Search for the cell housing the specified text and yield its (x, y) center coordinate. 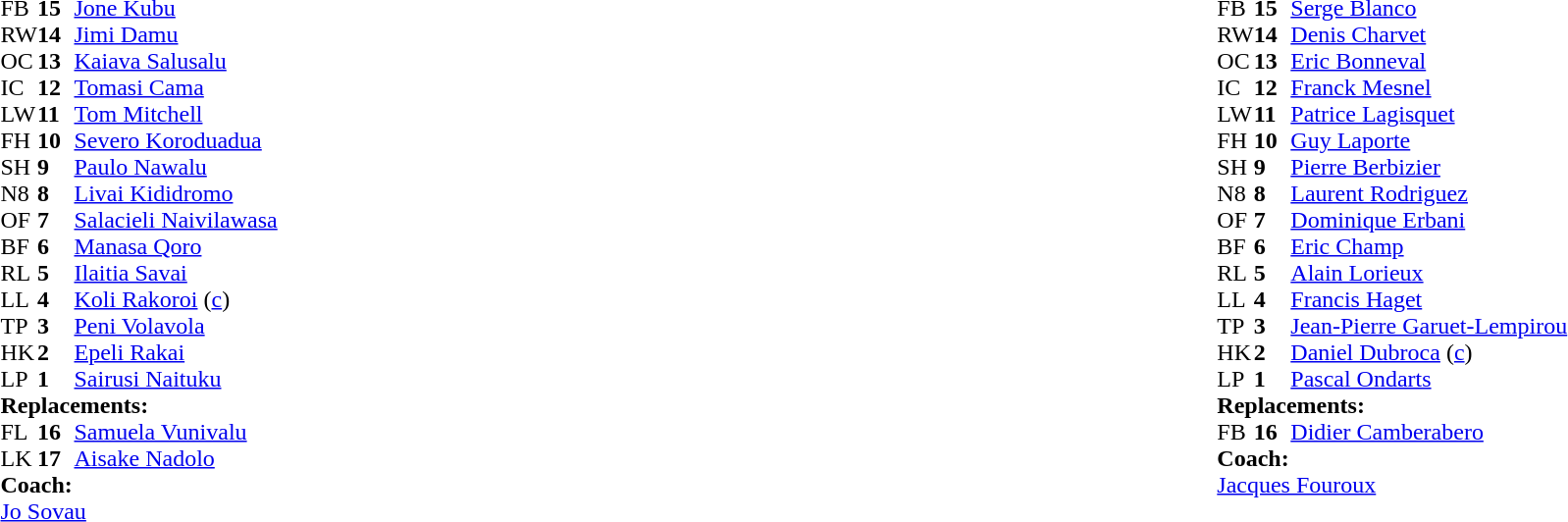
Francis Haget (1429, 300)
Daniel Dubroca (c) (1429, 353)
Manasa Qoro (177, 247)
Salacieli Naivilawasa (177, 220)
Samuela Vunivalu (177, 432)
17 (56, 459)
Epeli Rakai (177, 353)
Severo Koroduadua (177, 141)
Guy Laporte (1429, 141)
LK (19, 459)
Aisake Nadolo (177, 459)
Tom Mitchell (177, 114)
Dominique Erbani (1429, 220)
Pascal Ondarts (1429, 379)
Eric Bonneval (1429, 61)
Ilaitia Savai (177, 273)
Pierre Berbizier (1429, 167)
FB (1235, 432)
Paulo Nawalu (177, 167)
Didier Camberabero (1429, 432)
Tomasi Cama (177, 88)
Livai Kididromo (177, 194)
Jean-Pierre Garuet-Lempirou (1429, 326)
Laurent Rodriguez (1429, 194)
Kaiava Salusalu (177, 61)
Patrice Lagisquet (1429, 114)
Franck Mesnel (1429, 88)
Peni Volavola (177, 326)
Denis Charvet (1429, 35)
Alain Lorieux (1429, 273)
Jimi Damu (177, 35)
FL (19, 432)
Jacques Fouroux (1391, 485)
Sairusi Naituku (177, 379)
Koli Rakoroi (c) (177, 300)
Eric Champ (1429, 247)
